Extract the (x, y) coordinate from the center of the cell holding the provided text.  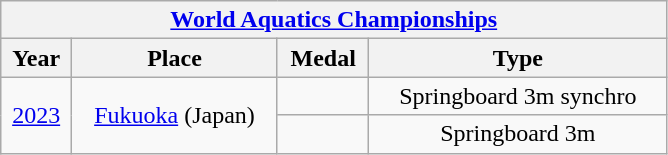
Year (36, 58)
Fukuoka (Japan) (175, 115)
World Aquatics Championships (334, 20)
Springboard 3m (518, 134)
Springboard 3m synchro (518, 96)
Medal (323, 58)
Place (175, 58)
Type (518, 58)
2023 (36, 115)
